Search for the cell housing the specified text and yield its [X, Y] center coordinate. 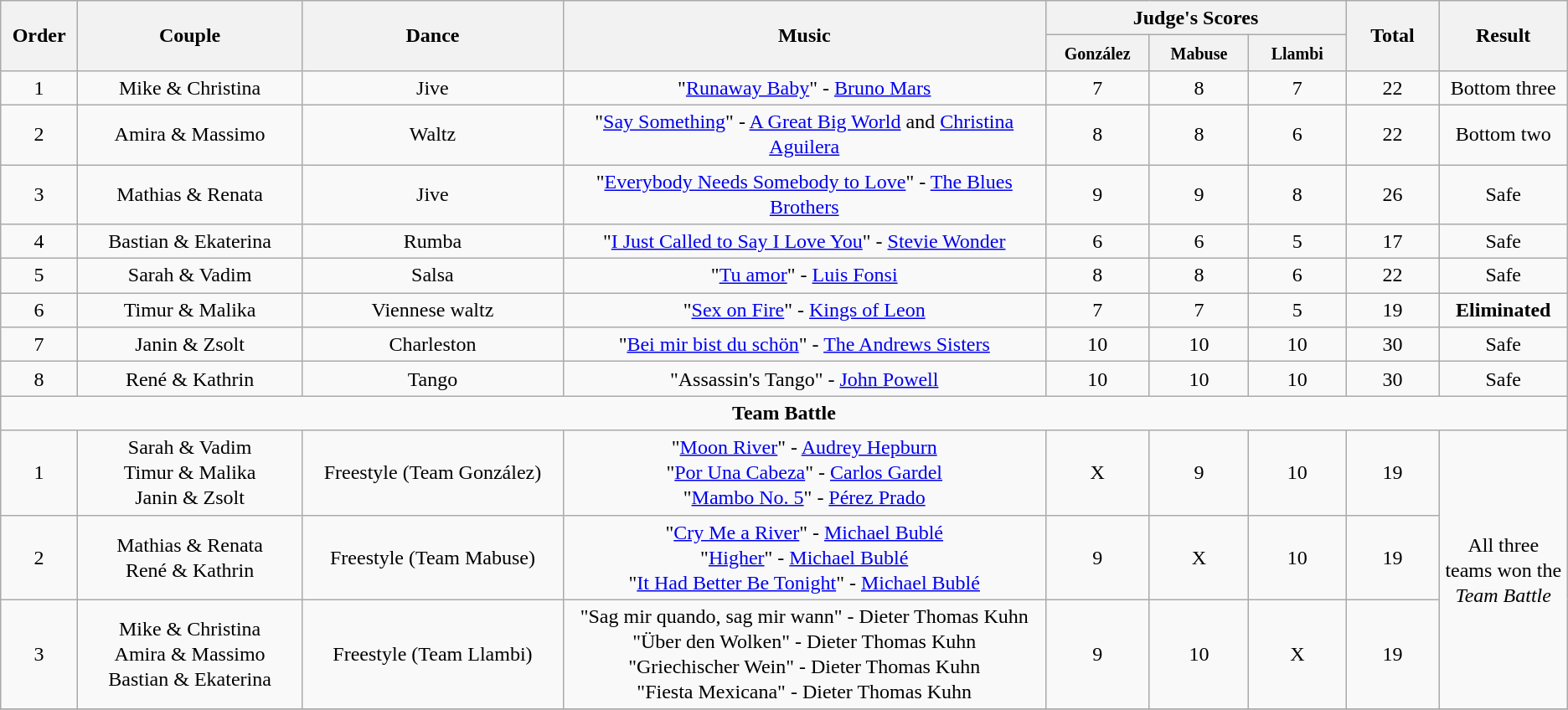
Tango [433, 378]
Sarah & Vadim [190, 276]
"Bei mir bist du schön" - The Andrews Sisters [804, 345]
"Moon River" - Audrey Hepburn"Por Una Cabeza" - Carlos Gardel"Mambo No. 5" - Pérez Prado [804, 472]
"I Just Called to Say I Love You" - Stevie Wonder [804, 241]
"Runaway Baby" - Bruno Mars [804, 87]
Team Battle [784, 414]
Eliminated [1503, 310]
17 [1392, 241]
Dance [433, 36]
Llambi [1297, 54]
Mathias & Renata [190, 194]
Timur & Malika [190, 310]
Viennese waltz [433, 310]
"Sex on Fire" - Kings of Leon [804, 310]
Janin & Zsolt [190, 345]
Bottom three [1503, 87]
Mathias & RenataRené & Kathrin [190, 558]
Salsa [433, 276]
"Cry Me a River" - Michael Bublé"Higher" - Michael Bublé"It Had Better Be Tonight" - Michael Bublé [804, 558]
Bottom two [1503, 134]
Mabuse [1199, 54]
Freestyle (Team Mabuse) [433, 558]
Mike & Christina [190, 87]
All three teams won the Team Battle [1503, 569]
"Tu amor" - Luis Fonsi [804, 276]
Couple [190, 36]
"Assassin's Tango" - John Powell [804, 378]
Waltz [433, 134]
Freestyle (Team Llambi) [433, 655]
Bastian & Ekaterina [190, 241]
"Say Something" - A Great Big World and Christina Aguilera [804, 134]
Judge's Scores [1196, 18]
René & Kathrin [190, 378]
Freestyle (Team González) [433, 472]
González [1097, 54]
"Everybody Needs Somebody to Love" - The Blues Brothers [804, 194]
4 [39, 241]
Result [1503, 36]
Order [39, 36]
Total [1392, 36]
Charleston [433, 345]
Rumba [433, 241]
26 [1392, 194]
Mike & ChristinaAmira & MassimoBastian & Ekaterina [190, 655]
Sarah & VadimTimur & MalikaJanin & Zsolt [190, 472]
Amira & Massimo [190, 134]
Music [804, 36]
